Scan for the cell matching the given text and deliver its (X, Y) coordinate at center. 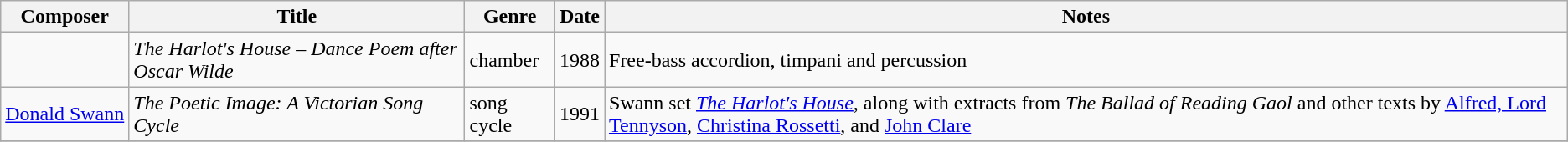
song cycle (509, 114)
The Harlot's House – Dance Poem after Oscar Wilde (297, 60)
1991 (580, 114)
Date (580, 17)
Notes (1086, 17)
Free-bass accordion, timpani and percussion (1086, 60)
Composer (65, 17)
Donald Swann (65, 114)
Genre (509, 17)
chamber (509, 60)
The Poetic Image: A Victorian Song Cycle (297, 114)
Title (297, 17)
1988 (580, 60)
